Output the [x, y] coordinate of the center of the cell containing the given text.  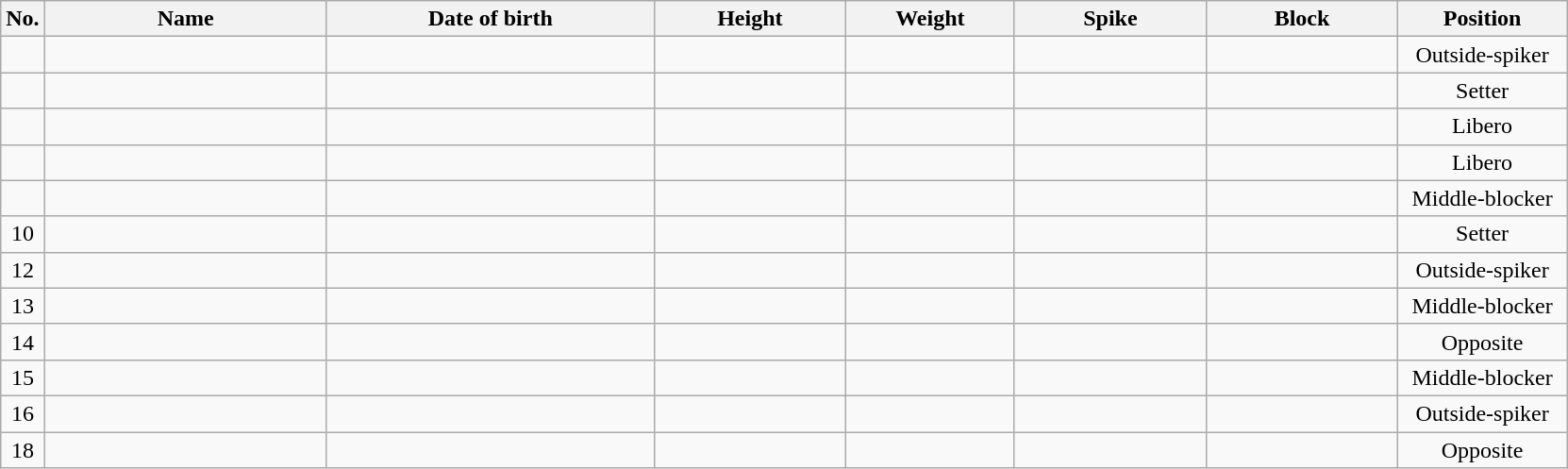
Weight [930, 19]
Block [1302, 19]
18 [23, 450]
Date of birth [491, 19]
10 [23, 234]
No. [23, 19]
Name [185, 19]
15 [23, 377]
13 [23, 306]
Spike [1109, 19]
16 [23, 413]
14 [23, 342]
Position [1483, 19]
12 [23, 270]
Height [749, 19]
